Search for the cell housing the specified text and yield its [x, y] center coordinate. 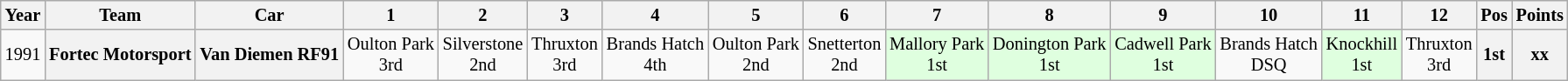
Cadwell Park1st [1163, 55]
8 [1049, 15]
12 [1439, 15]
Oulton Park3rd [390, 55]
1 [390, 15]
6 [844, 15]
7 [937, 15]
10 [1268, 15]
11 [1362, 15]
9 [1163, 15]
Pos [1494, 15]
Points [1540, 15]
Donington Park1st [1049, 55]
2 [483, 15]
Silverstone2nd [483, 55]
4 [655, 15]
1st [1494, 55]
Year [23, 15]
Knockhill1st [1362, 55]
Team [120, 15]
5 [756, 15]
Van Diemen RF91 [270, 55]
xx [1540, 55]
Snetterton2nd [844, 55]
Brands HatchDSQ [1268, 55]
Car [270, 15]
3 [565, 15]
Brands Hatch4th [655, 55]
Oulton Park2nd [756, 55]
Mallory Park1st [937, 55]
1991 [23, 55]
Fortec Motorsport [120, 55]
